Find where the given text appears and provide that cell's center as [X, Y] coordinate. 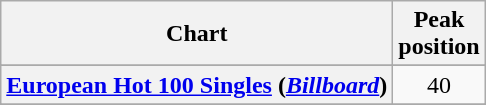
European Hot 100 Singles (Billboard) [197, 85]
40 [439, 85]
Chart [197, 34]
Peakposition [439, 34]
